Extract the [x, y] coordinate from the center of the cell holding the provided text.  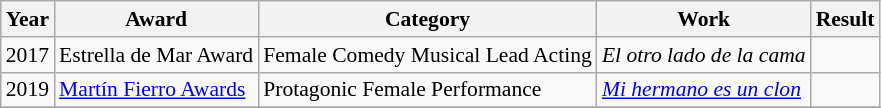
Award [156, 19]
Mi hermano es un clon [704, 90]
El otro lado de la cama [704, 55]
Year [28, 19]
Martín Fierro Awards [156, 90]
Category [428, 19]
Protagonic Female Performance [428, 90]
Work [704, 19]
2019 [28, 90]
2017 [28, 55]
Result [846, 19]
Female Comedy Musical Lead Acting [428, 55]
Estrella de Mar Award [156, 55]
